Return the [x, y] coordinate for the center point of the cell that contains the specified text.  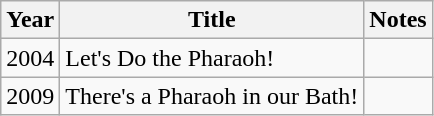
Let's Do the Pharaoh! [212, 58]
2004 [30, 58]
Title [212, 20]
2009 [30, 96]
Year [30, 20]
Notes [398, 20]
There's a Pharaoh in our Bath! [212, 96]
